Detect which cell encompasses the target text, then output its (X, Y) center coordinate. 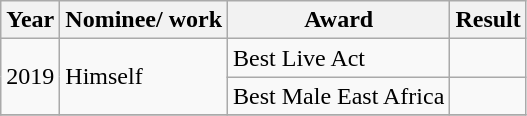
2019 (30, 77)
Best Male East Africa (339, 96)
Best Live Act (339, 58)
Himself (144, 77)
Nominee/ work (144, 20)
Award (339, 20)
Result (488, 20)
Year (30, 20)
